Detect which cell encompasses the target text, then output its (X, Y) center coordinate. 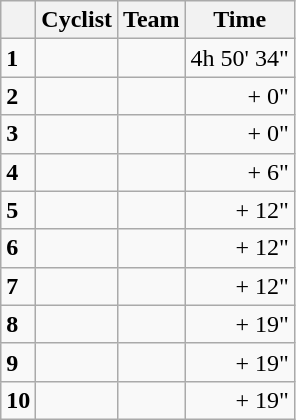
Team (152, 20)
Cyclist (77, 20)
7 (18, 286)
9 (18, 362)
5 (18, 210)
1 (18, 58)
Time (240, 20)
2 (18, 96)
8 (18, 324)
4h 50' 34" (240, 58)
10 (18, 400)
3 (18, 134)
4 (18, 172)
+ 6" (240, 172)
6 (18, 248)
